Determine the (x, y) coordinate at the center of the cell enclosing the given text.  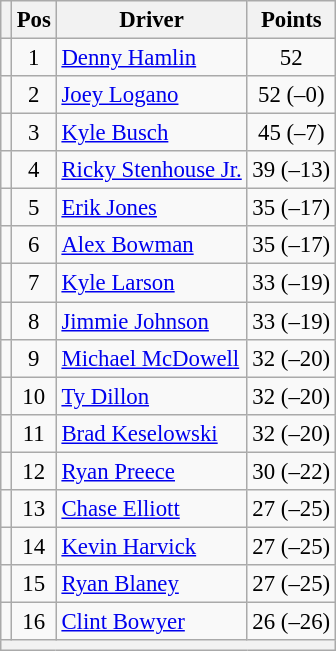
16 (34, 621)
52 (–0) (291, 95)
10 (34, 396)
Erik Jones (152, 208)
30 (–22) (291, 471)
2 (34, 95)
39 (–13) (291, 170)
1 (34, 58)
Joey Logano (152, 95)
5 (34, 208)
Driver (152, 20)
52 (291, 58)
Pos (34, 20)
Denny Hamlin (152, 58)
7 (34, 283)
Alex Bowman (152, 245)
4 (34, 170)
8 (34, 321)
Ryan Blaney (152, 584)
Ryan Preece (152, 471)
11 (34, 433)
12 (34, 471)
15 (34, 584)
Points (291, 20)
Ty Dillon (152, 396)
6 (34, 245)
Chase Elliott (152, 509)
45 (–7) (291, 133)
26 (–26) (291, 621)
13 (34, 509)
9 (34, 358)
Ricky Stenhouse Jr. (152, 170)
Clint Bowyer (152, 621)
Kyle Busch (152, 133)
14 (34, 546)
Michael McDowell (152, 358)
Kyle Larson (152, 283)
Brad Keselowski (152, 433)
3 (34, 133)
Kevin Harvick (152, 546)
Jimmie Johnson (152, 321)
